Output the [x, y] coordinate of the center of the cell containing the given text.  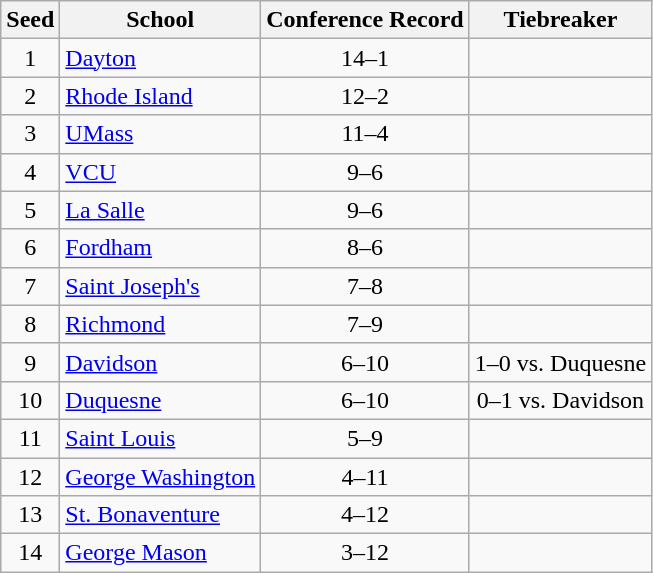
10 [30, 400]
La Salle [160, 210]
12 [30, 477]
12–2 [366, 96]
1 [30, 58]
School [160, 20]
13 [30, 515]
St. Bonaventure [160, 515]
14 [30, 553]
7 [30, 286]
7–9 [366, 324]
George Mason [160, 553]
11–4 [366, 134]
4 [30, 172]
3 [30, 134]
Fordham [160, 248]
7–8 [366, 286]
4–11 [366, 477]
1–0 vs. Duquesne [560, 362]
VCU [160, 172]
9 [30, 362]
8–6 [366, 248]
4–12 [366, 515]
0–1 vs. Davidson [560, 400]
2 [30, 96]
5 [30, 210]
Saint Louis [160, 438]
11 [30, 438]
UMass [160, 134]
Tiebreaker [560, 20]
Dayton [160, 58]
3–12 [366, 553]
George Washington [160, 477]
Saint Joseph's [160, 286]
6 [30, 248]
Duquesne [160, 400]
Seed [30, 20]
14–1 [366, 58]
8 [30, 324]
Richmond [160, 324]
5–9 [366, 438]
Rhode Island [160, 96]
Conference Record [366, 20]
Davidson [160, 362]
